From the cell containing the given text, extract its center point as (X, Y) coordinate. 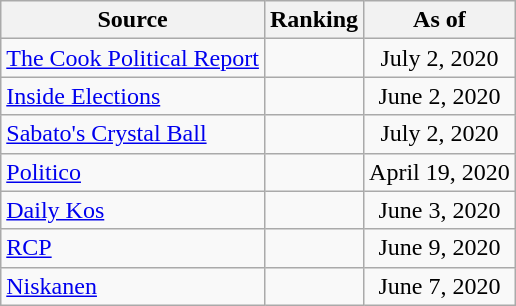
Sabato's Crystal Ball (133, 134)
The Cook Political Report (133, 58)
Ranking (314, 20)
Niskanen (133, 286)
As of (440, 20)
April 19, 2020 (440, 172)
Inside Elections (133, 96)
Politico (133, 172)
June 9, 2020 (440, 248)
June 7, 2020 (440, 286)
June 2, 2020 (440, 96)
RCP (133, 248)
June 3, 2020 (440, 210)
Daily Kos (133, 210)
Source (133, 20)
